Find where the given text appears and provide that cell's center as (x, y) coordinate. 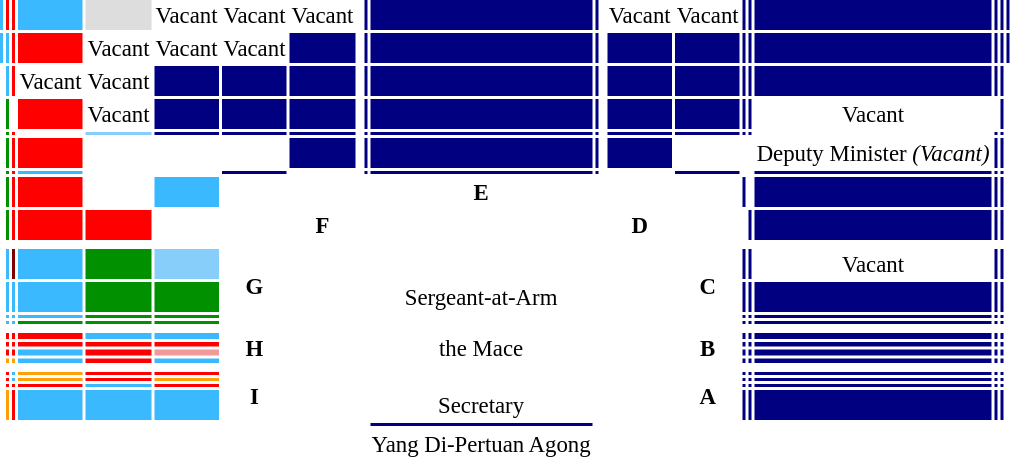
Deputy Minister (Vacant) (873, 153)
B (708, 348)
F (322, 225)
Sergeant-at-Arm (481, 297)
A (708, 396)
I (254, 396)
Secretary (481, 405)
H (254, 348)
C (708, 286)
E (481, 192)
D (640, 225)
G (254, 286)
the Mace (481, 348)
